Search for the cell housing the specified text and yield its [X, Y] center coordinate. 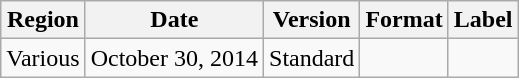
October 30, 2014 [174, 58]
Version [312, 20]
Format [404, 20]
Region [43, 20]
Label [483, 20]
Standard [312, 58]
Various [43, 58]
Date [174, 20]
